Return (x, y) of the center of cell containing provided text 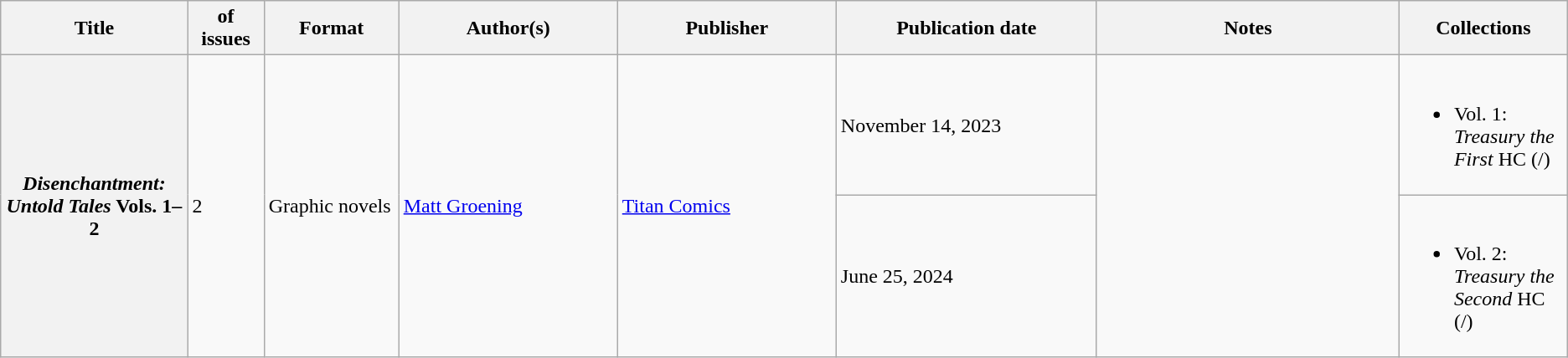
Matt Groening (508, 206)
Format (332, 28)
Notes (1248, 28)
of issues (226, 28)
Author(s) (508, 28)
Vol. 2: Treasury the Second HC (/) (1483, 276)
Collections (1483, 28)
Disenchantment: Untold Tales Vols. 1–2 (94, 206)
Publisher (727, 28)
June 25, 2024 (967, 276)
Titan Comics (727, 206)
Publication date (967, 28)
November 14, 2023 (967, 125)
2 (226, 206)
Graphic novels (332, 206)
Vol. 1: Treasury the First HC (/) (1483, 125)
Title (94, 28)
